Return the (x, y) coordinate for the center point of the cell that contains the specified text.  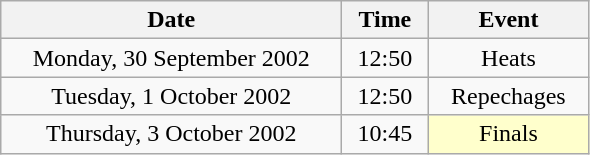
Heats (508, 58)
Date (172, 20)
Repechages (508, 96)
Event (508, 20)
10:45 (385, 134)
Finals (508, 134)
Monday, 30 September 2002 (172, 58)
Time (385, 20)
Tuesday, 1 October 2002 (172, 96)
Thursday, 3 October 2002 (172, 134)
